From the cell containing the given text, extract its center point as [X, Y] coordinate. 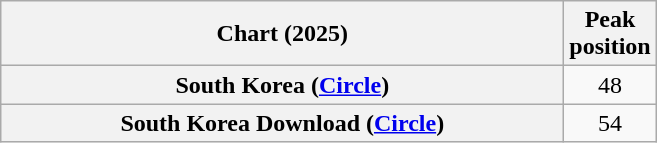
54 [610, 123]
48 [610, 85]
Peakposition [610, 34]
South Korea (Circle) [282, 85]
Chart (2025) [282, 34]
South Korea Download (Circle) [282, 123]
